Capture the cell that displays the provided text and extract its (x, y) central coordinate. 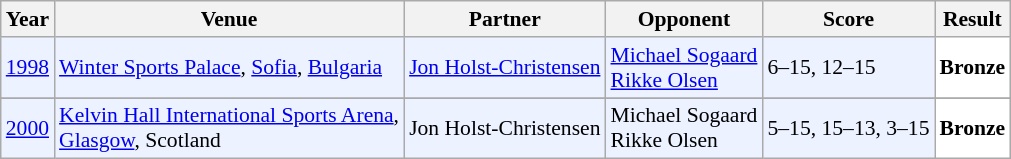
2000 (28, 128)
Result (972, 19)
Venue (229, 19)
Year (28, 19)
5–15, 15–13, 3–15 (848, 128)
Kelvin Hall International Sports Arena,Glasgow, Scotland (229, 128)
Winter Sports Palace, Sofia, Bulgaria (229, 68)
6–15, 12–15 (848, 68)
Score (848, 19)
1998 (28, 68)
Opponent (684, 19)
Partner (504, 19)
